Capture the cell that displays the provided text and extract its (X, Y) central coordinate. 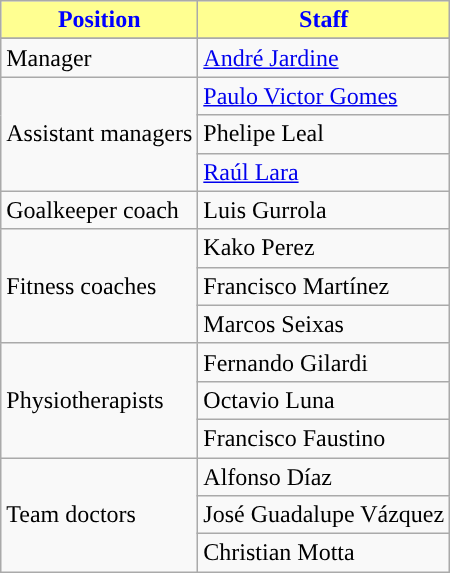
Kako Perez (324, 248)
Raúl Lara (324, 172)
Christian Motta (324, 553)
Team doctors (100, 515)
Paulo Victor Gomes (324, 96)
Manager (100, 58)
Position (100, 20)
Octavio Luna (324, 400)
Goalkeeper coach (100, 210)
Staff (324, 20)
Alfonso Díaz (324, 477)
Marcos Seixas (324, 324)
André Jardine (324, 58)
Fernando Gilardi (324, 362)
José Guadalupe Vázquez (324, 515)
Francisco Faustino (324, 438)
Phelipe Leal (324, 134)
Luis Gurrola (324, 210)
Assistant managers (100, 134)
Physiotherapists (100, 400)
Francisco Martínez (324, 286)
Fitness coaches (100, 286)
